Locate the cell with the specified text and output its [x, y] center coordinate. 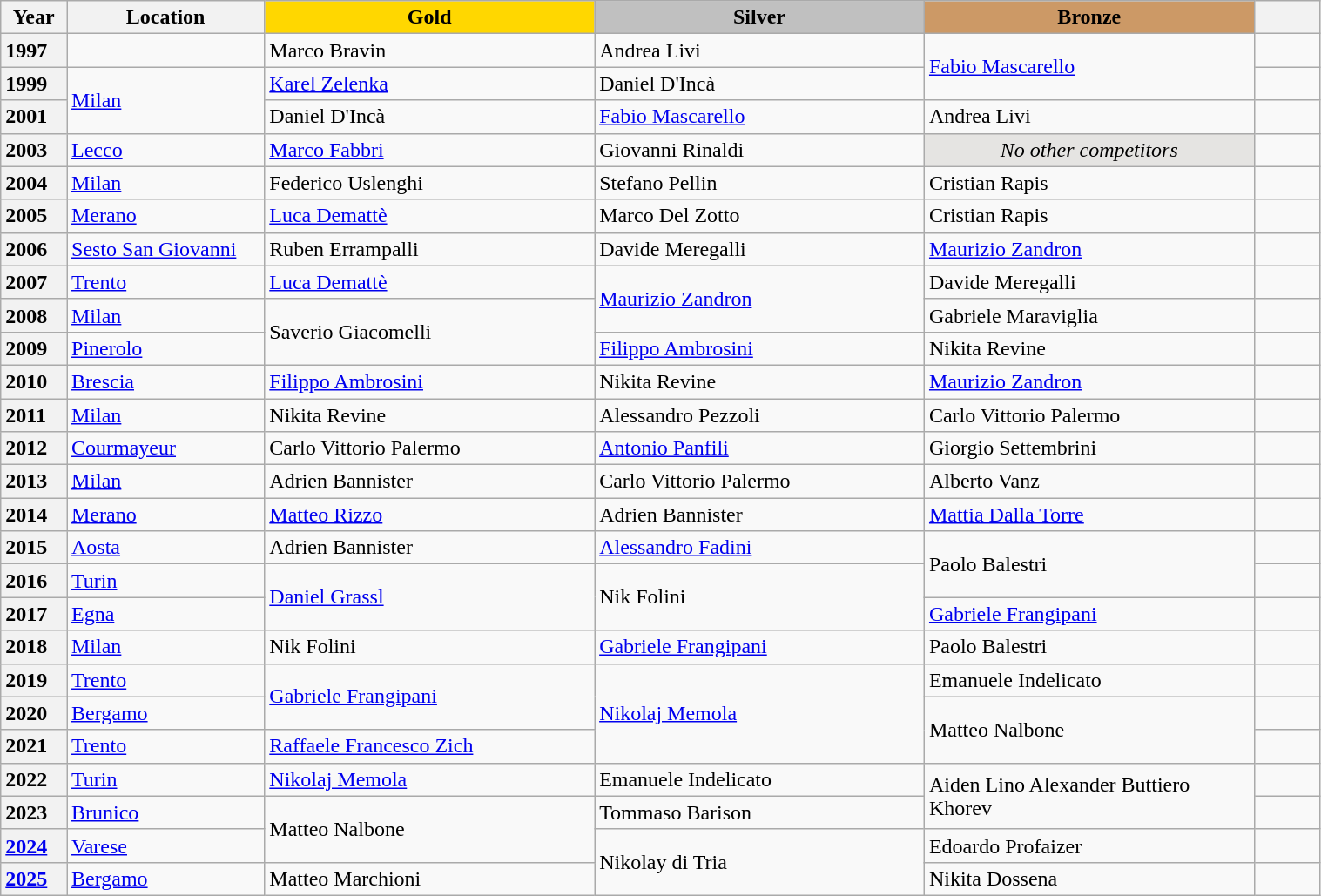
2014 [34, 515]
Lecco [165, 150]
2021 [34, 746]
Nikolay di Tria [759, 862]
Saverio Giacomelli [430, 332]
Stefano Pellin [759, 183]
Egna [165, 614]
Giorgio Settembrini [1088, 448]
Mattia Dalla Torre [1088, 515]
Gabriele Maraviglia [1088, 315]
2015 [34, 548]
Federico Uslenghi [430, 183]
2023 [34, 812]
2006 [34, 249]
Daniel Grassl [430, 597]
2007 [34, 282]
Silver [759, 17]
2005 [34, 216]
2011 [34, 415]
2010 [34, 381]
Marco Del Zotto [759, 216]
2008 [34, 315]
2025 [34, 879]
Marco Fabbri [430, 150]
Aosta [165, 548]
Matteo Marchioni [430, 879]
Karel Zelenka [430, 84]
Varese [165, 845]
Raffaele Francesco Zich [430, 746]
2013 [34, 482]
Brunico [165, 812]
2012 [34, 448]
2020 [34, 713]
1997 [34, 51]
Marco Bravin [430, 51]
No other competitors [1088, 150]
Location [165, 17]
Alessandro Pezzoli [759, 415]
Ruben Errampalli [430, 249]
Sesto San Giovanni [165, 249]
Bronze [1088, 17]
Pinerolo [165, 348]
Courmayeur [165, 448]
Edoardo Profaizer [1088, 845]
2004 [34, 183]
Gold [430, 17]
Brescia [165, 381]
Nikita Dossena [1088, 879]
2019 [34, 680]
2022 [34, 779]
2003 [34, 150]
2018 [34, 647]
2009 [34, 348]
Giovanni Rinaldi [759, 150]
1999 [34, 84]
2024 [34, 845]
Tommaso Barison [759, 812]
Matteo Rizzo [430, 515]
Aiden Lino Alexander Buttiero Khorev [1088, 796]
Alessandro Fadini [759, 548]
2016 [34, 581]
Alberto Vanz [1088, 482]
2017 [34, 614]
Year [34, 17]
Antonio Panfili [759, 448]
2001 [34, 117]
